Return [x, y] of the center of cell containing provided text 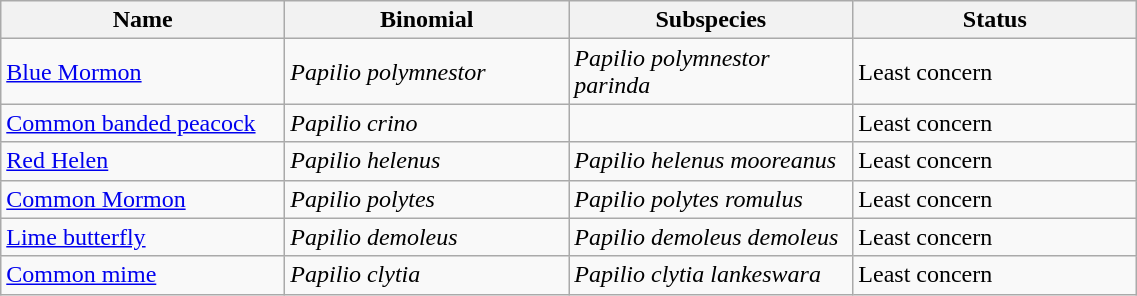
Papilio polytes romulus [711, 199]
Papilio helenus [427, 161]
Subspecies [711, 20]
Papilio demoleus demoleus [711, 237]
Common banded peacock [143, 123]
Blue Mormon [143, 72]
Papilio clytia [427, 275]
Papilio helenus mooreanus [711, 161]
Binomial [427, 20]
Papilio demoleus [427, 237]
Papilio polymnestor parinda [711, 72]
Papilio polymnestor [427, 72]
Common Mormon [143, 199]
Name [143, 20]
Status [995, 20]
Lime butterfly [143, 237]
Papilio crino [427, 123]
Papilio polytes [427, 199]
Red Helen [143, 161]
Papilio clytia lankeswara [711, 275]
Common mime [143, 275]
